Provide the (X, Y) coordinate of the cell's center where the given text is located.  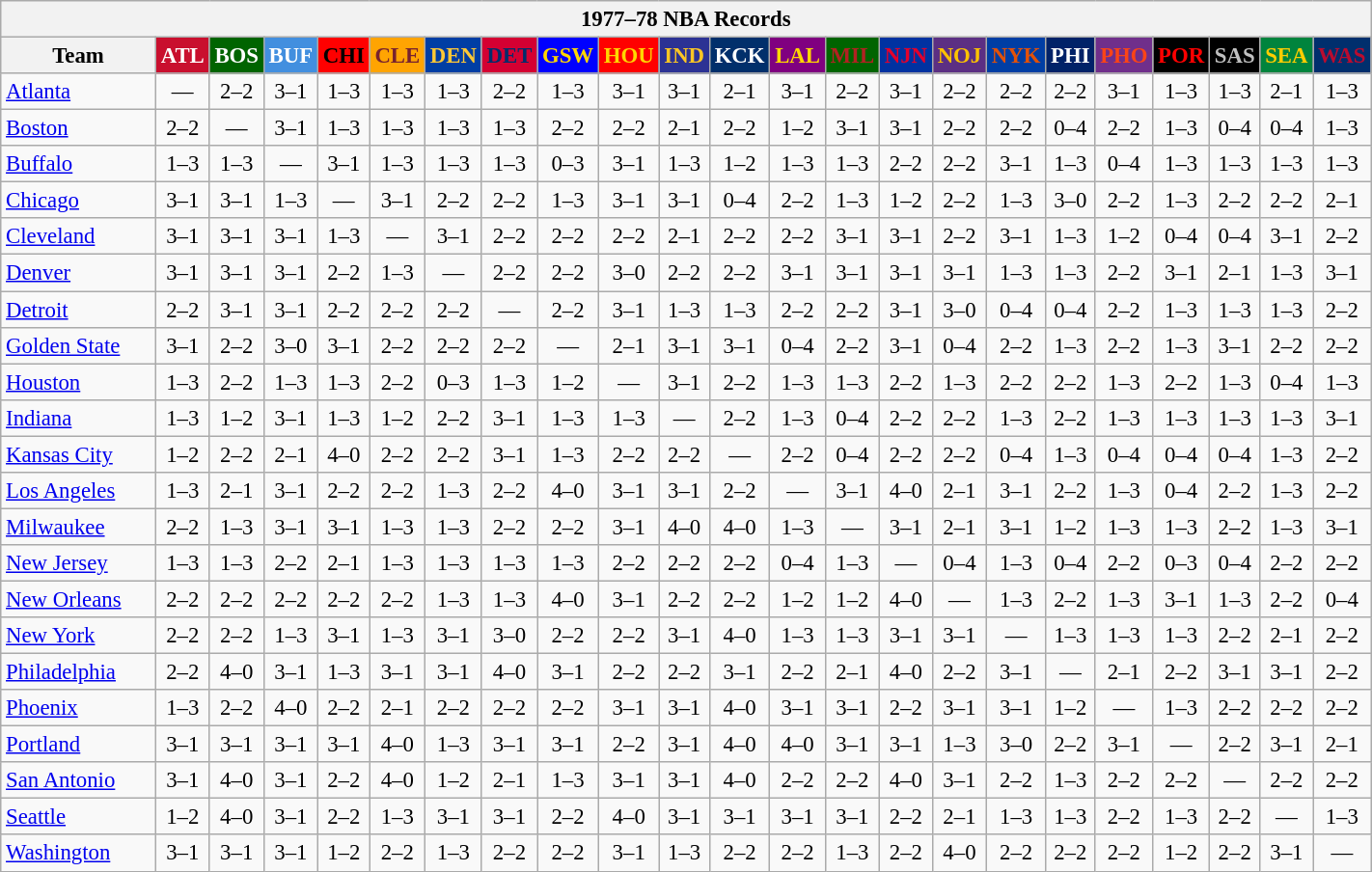
HOU (629, 56)
SAS (1234, 56)
Portland (79, 745)
Golden State (79, 345)
New Orleans (79, 599)
Milwaukee (79, 527)
New York (79, 636)
New Jersey (79, 563)
Detroit (79, 310)
Houston (79, 382)
Team (79, 56)
IND (684, 56)
Boston (79, 128)
Cleveland (79, 236)
POR (1181, 56)
PHO (1124, 56)
MIL (852, 56)
Indiana (79, 418)
Kansas City (79, 454)
Seattle (79, 817)
Atlanta (79, 92)
Los Angeles (79, 491)
San Antonio (79, 780)
WAS (1342, 56)
Phoenix (79, 708)
KCK (739, 56)
NOJ (959, 56)
DET (509, 56)
Denver (79, 273)
SEA (1287, 56)
CHI (343, 56)
1977–78 NBA Records (686, 19)
LAL (797, 56)
CLE (398, 56)
GSW (568, 56)
BOS (236, 56)
Philadelphia (79, 672)
ATL (182, 56)
Chicago (79, 201)
DEN (453, 56)
Buffalo (79, 164)
BUF (290, 56)
NYK (1017, 56)
NJN (905, 56)
Washington (79, 854)
PHI (1071, 56)
